Pinpoint the cell where the given text exists, returning its (x, y) midpoint coordinate. 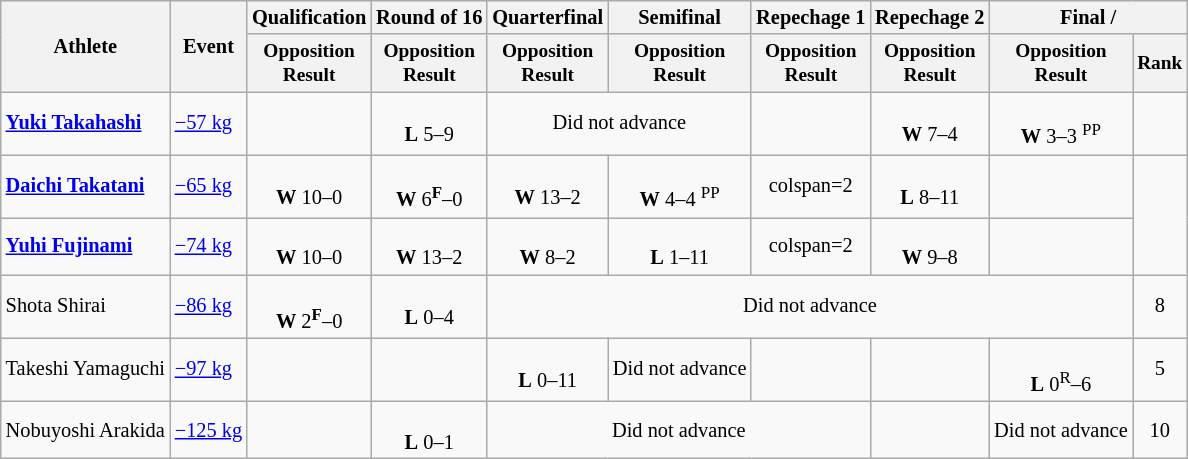
Round of 16 (429, 17)
L 0–11 (548, 370)
Event (208, 46)
L 0–1 (429, 430)
8 (1160, 306)
Rank (1160, 62)
W 9–8 (930, 246)
−57 kg (208, 122)
Daichi Takatani (86, 186)
Qualification (309, 17)
−74 kg (208, 246)
Yuhi Fujinami (86, 246)
Shota Shirai (86, 306)
Repechage 2 (930, 17)
W 6F–0 (429, 186)
Takeshi Yamaguchi (86, 370)
−97 kg (208, 370)
Final / (1088, 17)
−65 kg (208, 186)
L 8–11 (930, 186)
Nobuyoshi Arakida (86, 430)
W 2F–0 (309, 306)
L 5–9 (429, 122)
Repechage 1 (810, 17)
Yuki Takahashi (86, 122)
W 7–4 (930, 122)
W 8–2 (548, 246)
W 3–3 PP (1060, 122)
Semifinal (680, 17)
L 0–4 (429, 306)
−125 kg (208, 430)
−86 kg (208, 306)
5 (1160, 370)
L 0R–6 (1060, 370)
10 (1160, 430)
W 4–4 PP (680, 186)
Athlete (86, 46)
L 1–11 (680, 246)
Quarterfinal (548, 17)
